From the cell containing the given text, extract its center point as [X, Y] coordinate. 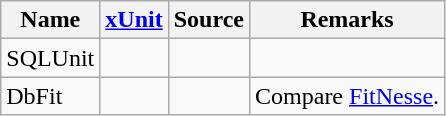
Name [50, 20]
Compare FitNesse. [348, 96]
Source [208, 20]
xUnit [134, 20]
Remarks [348, 20]
SQLUnit [50, 58]
DbFit [50, 96]
